Identify which cell holds the provided text, then report its (x, y) central coordinate. 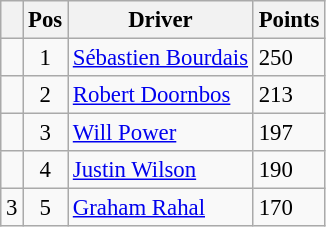
Pos (46, 20)
197 (288, 133)
Points (288, 20)
190 (288, 170)
250 (288, 58)
4 (46, 170)
Sébastien Bourdais (161, 58)
5 (46, 208)
213 (288, 95)
Will Power (161, 133)
Justin Wilson (161, 170)
170 (288, 208)
Graham Rahal (161, 208)
2 (46, 95)
Robert Doornbos (161, 95)
Driver (161, 20)
1 (46, 58)
